Search for the cell housing the specified text and yield its [x, y] center coordinate. 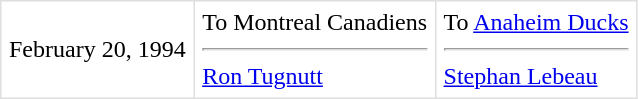
To Montreal Canadiens Ron Tugnutt [314, 50]
To Anaheim Ducks Stephan Lebeau [536, 50]
February 20, 1994 [98, 50]
